Return [X, Y] of the center of cell containing provided text 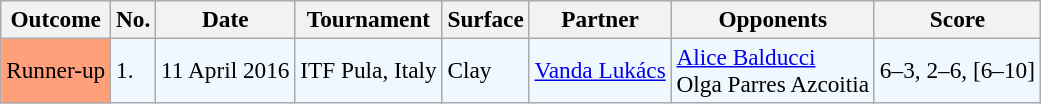
Clay [486, 70]
Tournament [368, 19]
Score [957, 19]
Surface [486, 19]
Date [226, 19]
No. [134, 19]
11 April 2016 [226, 70]
Runner-up [56, 70]
Vanda Lukács [600, 70]
ITF Pula, Italy [368, 70]
1. [134, 70]
Partner [600, 19]
Outcome [56, 19]
Alice Balducci Olga Parres Azcoitia [772, 70]
Opponents [772, 19]
6–3, 2–6, [6–10] [957, 70]
